Return [x, y] of the center of cell containing provided text 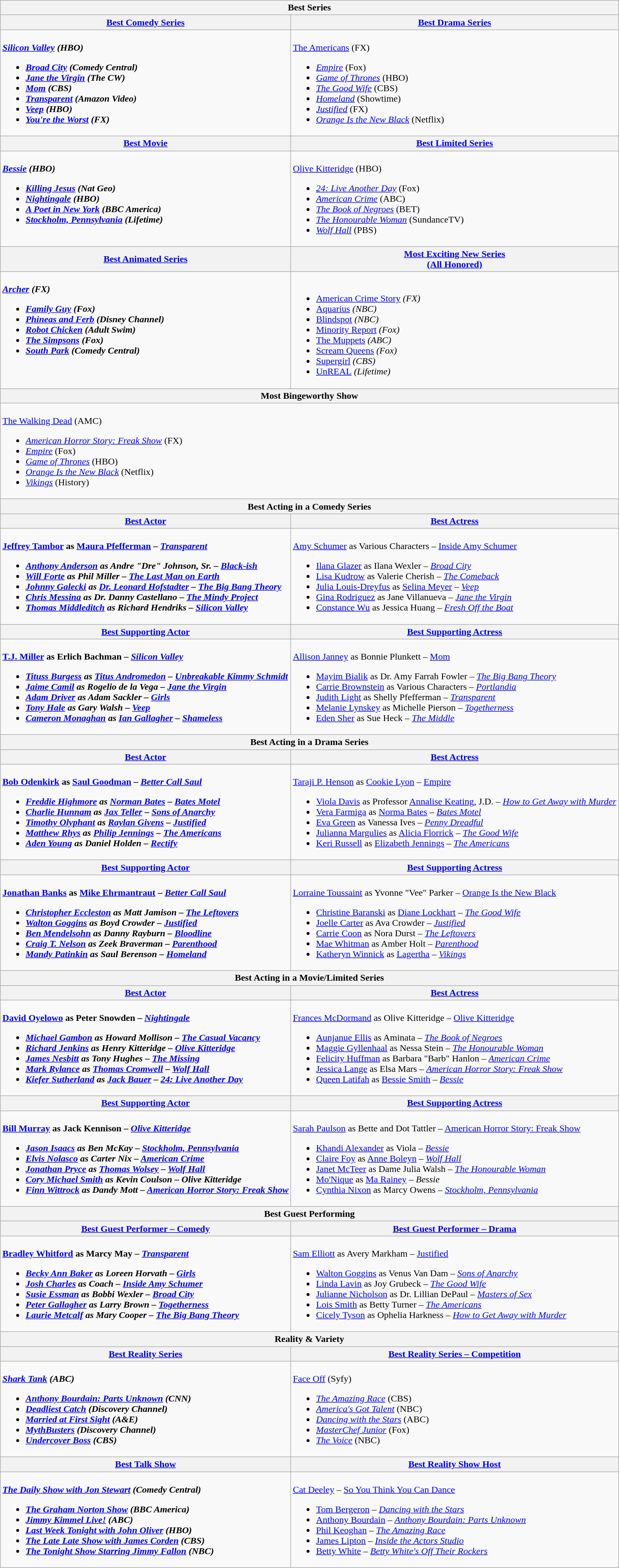
The Americans (FX)Empire (Fox)Game of Thrones (HBO)The Good Wife (CBS)Homeland (Showtime)Justified (FX)Orange Is the New Black (Netflix) [454, 83]
Best Reality Series – Competition [454, 1354]
Best Movie [146, 143]
Archer (FX)Family Guy (Fox)Phineas and Ferb (Disney Channel)Robot Chicken (Adult Swim)The Simpsons (Fox)South Park (Comedy Central) [146, 330]
Olive Kitteridge (HBO)24: Live Another Day (Fox)American Crime (ABC)The Book of Negroes (BET)The Honourable Woman (SundanceTV)Wolf Hall (PBS) [454, 199]
Most Exciting New Series (All Honored) [454, 259]
Best Limited Series [454, 143]
Best Guest Performer – Comedy [146, 1228]
Best Guest Performing [309, 1214]
Best Drama Series [454, 22]
Best Comedy Series [146, 22]
Most Bingeworthy Show [309, 396]
Best Guest Performer – Drama [454, 1228]
Silicon Valley (HBO)Broad City (Comedy Central)Jane the Virgin (The CW)Mom (CBS)Transparent (Amazon Video)Veep (HBO)You're the Worst (FX) [146, 83]
Best Acting in a Drama Series [309, 742]
Best Reality Series [146, 1354]
American Crime Story (FX)Aquarius (NBC)Blindspot (NBC)Minority Report (Fox)The Muppets (ABC)Scream Queens (Fox)Supergirl (CBS)UnREAL (Lifetime) [454, 330]
Best Series [309, 8]
Reality & Variety [309, 1339]
Best Animated Series [146, 259]
Best Acting in a Comedy Series [309, 506]
Best Talk Show [146, 1464]
Best Acting in a Movie/Limited Series [309, 978]
Best Reality Show Host [454, 1464]
Bessie (HBO)Killing Jesus (Nat Geo)Nightingale (HBO)A Poet in New York (BBC America)Stockholm, Pennsylvania (Lifetime) [146, 199]
The Walking Dead (AMC)American Horror Story: Freak Show (FX)Empire (Fox)Game of Thrones (HBO)Orange Is the New Black (Netflix)Vikings (History) [309, 451]
Face Off (Syfy)The Amazing Race (CBS)America's Got Talent (NBC)Dancing with the Stars (ABC)MasterChef Junior (Fox)The Voice (NBC) [454, 1409]
